Locate the cell with the specified text and output its [x, y] center coordinate. 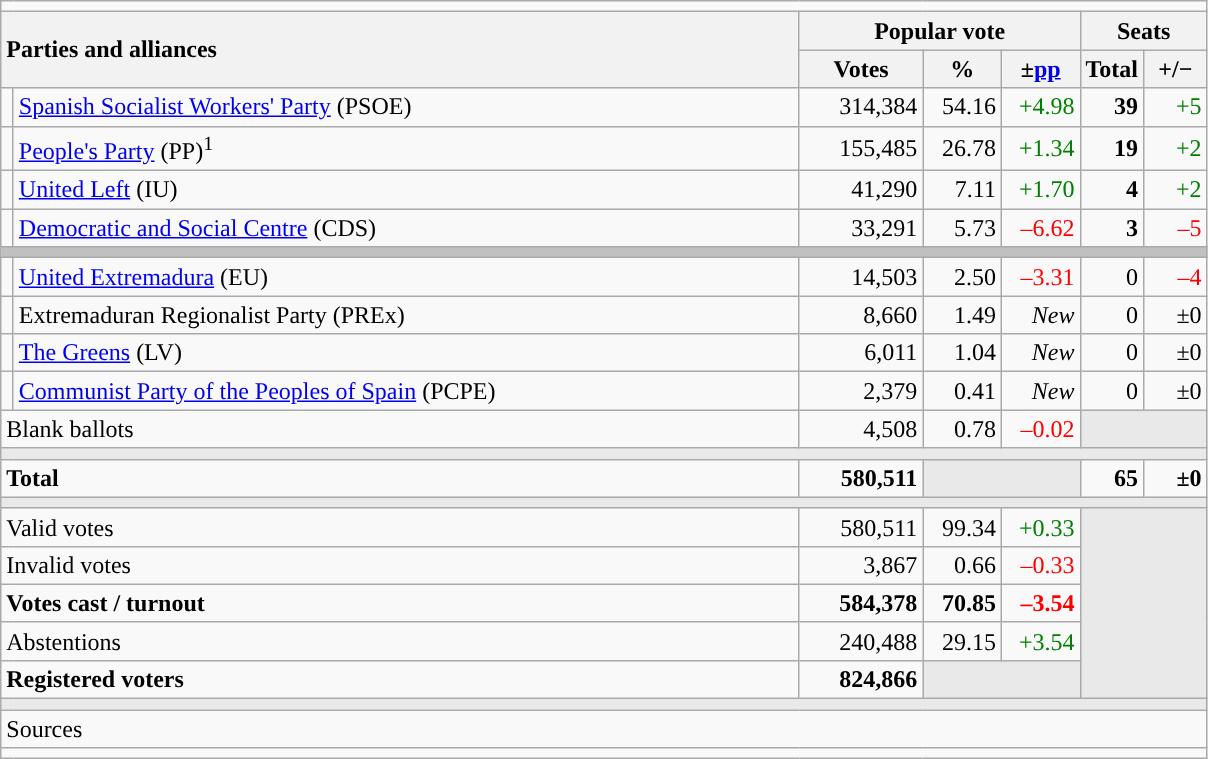
0.41 [962, 391]
Votes [861, 69]
3,867 [861, 565]
United Extremadura (EU) [406, 277]
–0.33 [1040, 565]
824,866 [861, 679]
4 [1112, 190]
2.50 [962, 277]
19 [1112, 148]
The Greens (LV) [406, 353]
Registered voters [400, 679]
Abstentions [400, 641]
Communist Party of the Peoples of Spain (PCPE) [406, 391]
Seats [1144, 31]
99.34 [962, 527]
–5 [1176, 228]
155,485 [861, 148]
Votes cast / turnout [400, 603]
240,488 [861, 641]
Blank ballots [400, 429]
314,384 [861, 107]
2,379 [861, 391]
Invalid votes [400, 565]
United Left (IU) [406, 190]
41,290 [861, 190]
–3.31 [1040, 277]
29.15 [962, 641]
54.16 [962, 107]
+1.70 [1040, 190]
Parties and alliances [400, 50]
+3.54 [1040, 641]
–0.02 [1040, 429]
People's Party (PP)1 [406, 148]
4,508 [861, 429]
+/− [1176, 69]
% [962, 69]
–3.54 [1040, 603]
8,660 [861, 315]
+0.33 [1040, 527]
0.66 [962, 565]
–6.62 [1040, 228]
584,378 [861, 603]
Extremaduran Regionalist Party (PREx) [406, 315]
Sources [604, 729]
+1.34 [1040, 148]
26.78 [962, 148]
Popular vote [940, 31]
5.73 [962, 228]
33,291 [861, 228]
±pp [1040, 69]
70.85 [962, 603]
+5 [1176, 107]
Democratic and Social Centre (CDS) [406, 228]
3 [1112, 228]
Valid votes [400, 527]
7.11 [962, 190]
Spanish Socialist Workers' Party (PSOE) [406, 107]
–4 [1176, 277]
+4.98 [1040, 107]
1.49 [962, 315]
14,503 [861, 277]
39 [1112, 107]
1.04 [962, 353]
6,011 [861, 353]
0.78 [962, 429]
65 [1112, 478]
